Capture the cell that displays the provided text and extract its (X, Y) central coordinate. 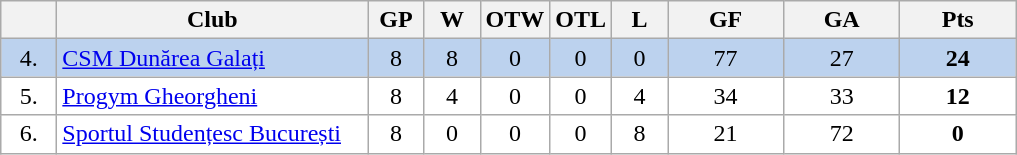
5. (29, 96)
W (452, 20)
72 (842, 134)
Sportul Studențesc București (212, 134)
CSM Dunărea Galați (212, 58)
Club (212, 20)
6. (29, 134)
34 (726, 96)
GF (726, 20)
Pts (958, 20)
OTW (515, 20)
24 (958, 58)
12 (958, 96)
L (640, 20)
4. (29, 58)
GA (842, 20)
77 (726, 58)
21 (726, 134)
Progym Gheorgheni (212, 96)
OTL (581, 20)
33 (842, 96)
27 (842, 58)
GP (396, 20)
